Capture the cell that displays the provided text and extract its (X, Y) central coordinate. 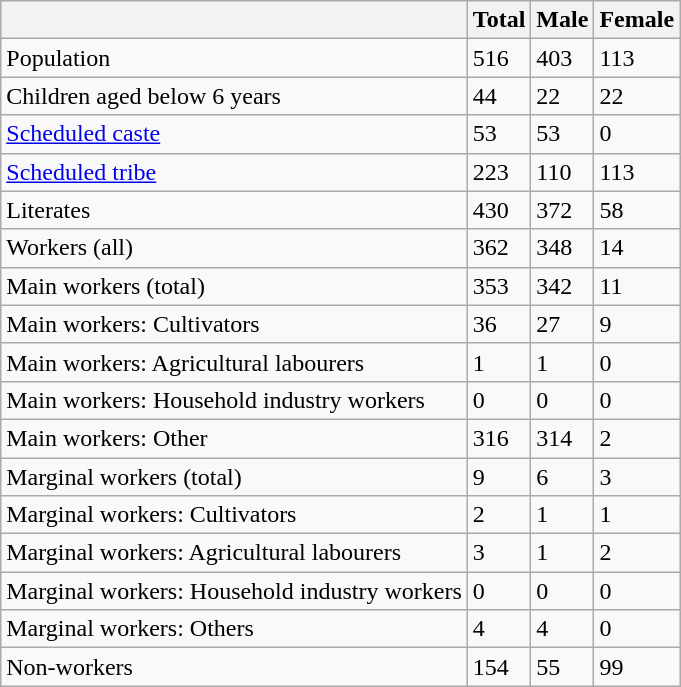
Population (234, 58)
11 (637, 286)
Female (637, 20)
58 (637, 210)
44 (499, 96)
Main workers: Other (234, 438)
Marginal workers: Household industry workers (234, 591)
Scheduled caste (234, 134)
110 (562, 172)
154 (499, 667)
Marginal workers: Cultivators (234, 515)
Literates (234, 210)
314 (562, 438)
342 (562, 286)
516 (499, 58)
Marginal workers: Agricultural labourers (234, 553)
430 (499, 210)
Main workers: Household industry workers (234, 400)
36 (499, 324)
Non-workers (234, 667)
Male (562, 20)
348 (562, 248)
Main workers: Agricultural labourers (234, 362)
14 (637, 248)
Marginal workers (total) (234, 477)
353 (499, 286)
362 (499, 248)
Main workers (total) (234, 286)
316 (499, 438)
Main workers: Cultivators (234, 324)
99 (637, 667)
6 (562, 477)
372 (562, 210)
Scheduled tribe (234, 172)
27 (562, 324)
Workers (all) (234, 248)
Total (499, 20)
Children aged below 6 years (234, 96)
403 (562, 58)
55 (562, 667)
Marginal workers: Others (234, 629)
223 (499, 172)
